Search for the cell housing the specified text and yield its [X, Y] center coordinate. 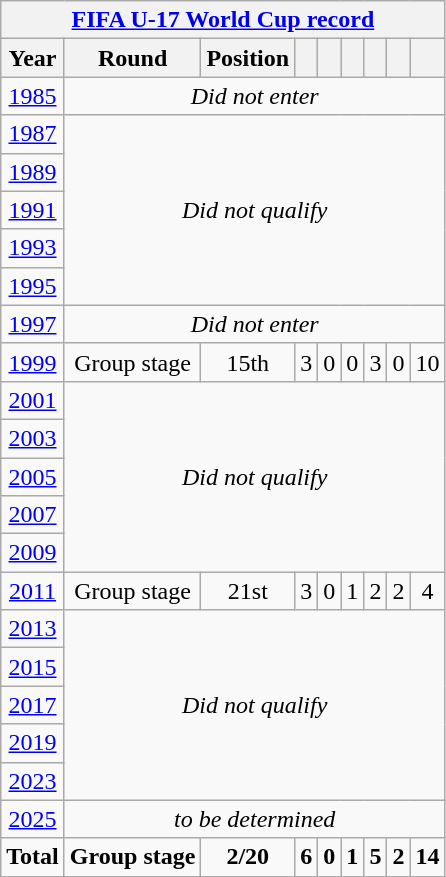
2007 [33, 515]
2015 [33, 667]
2011 [33, 591]
1991 [33, 210]
1995 [33, 286]
1997 [33, 324]
Total [33, 857]
5 [376, 857]
10 [428, 362]
2003 [33, 438]
2019 [33, 743]
1985 [33, 96]
2005 [33, 477]
21st [248, 591]
2023 [33, 781]
1989 [33, 172]
Position [248, 58]
1993 [33, 248]
1987 [33, 134]
6 [306, 857]
Round [132, 58]
2001 [33, 400]
15th [248, 362]
2/20 [248, 857]
2013 [33, 629]
14 [428, 857]
1999 [33, 362]
2017 [33, 705]
FIFA U-17 World Cup record [223, 20]
4 [428, 591]
Year [33, 58]
to be determined [254, 819]
2009 [33, 553]
2025 [33, 819]
